Search for the cell housing the specified text and yield its [X, Y] center coordinate. 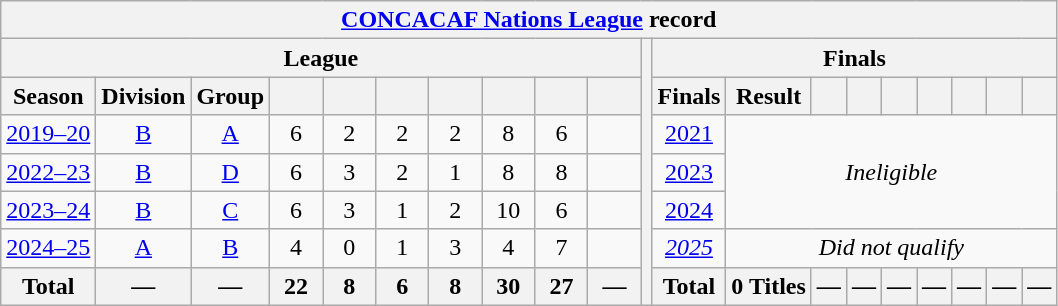
2023 [689, 172]
2023–24 [48, 210]
2019–20 [48, 134]
2025 [689, 248]
2024 [689, 210]
Result [769, 96]
League [321, 58]
30 [508, 286]
7 [562, 248]
Season [48, 96]
Ineligible [892, 172]
2022–23 [48, 172]
CONCACAF Nations League record [529, 20]
22 [296, 286]
C [230, 210]
2024–25 [48, 248]
10 [508, 210]
2021 [689, 134]
Did not qualify [892, 248]
0 [350, 248]
Group [230, 96]
D [230, 172]
0 Titles [769, 286]
Division [144, 96]
27 [562, 286]
